Scan for the cell matching the given text and deliver its [X, Y] coordinate at center. 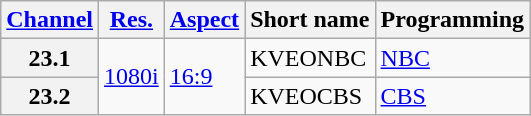
KVEONBC [310, 58]
Aspect [204, 20]
CBS [452, 96]
NBC [452, 58]
Res. [132, 20]
Channel [50, 20]
23.1 [50, 58]
1080i [132, 77]
KVEOCBS [310, 96]
Programming [452, 20]
23.2 [50, 96]
16:9 [204, 77]
Short name [310, 20]
